Search for the cell housing the specified text and yield its (X, Y) center coordinate. 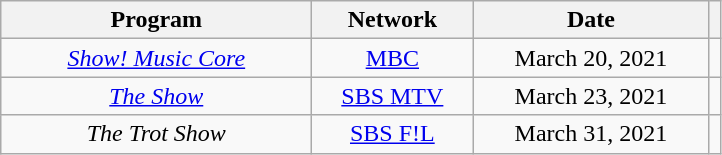
Show! Music Core (156, 58)
March 23, 2021 (591, 96)
Network (392, 20)
The Trot Show (156, 134)
March 20, 2021 (591, 58)
March 31, 2021 (591, 134)
Date (591, 20)
The Show (156, 96)
SBS F!L (392, 134)
MBC (392, 58)
SBS MTV (392, 96)
Program (156, 20)
